Extract the (x, y) coordinate from the center of the cell holding the provided text.  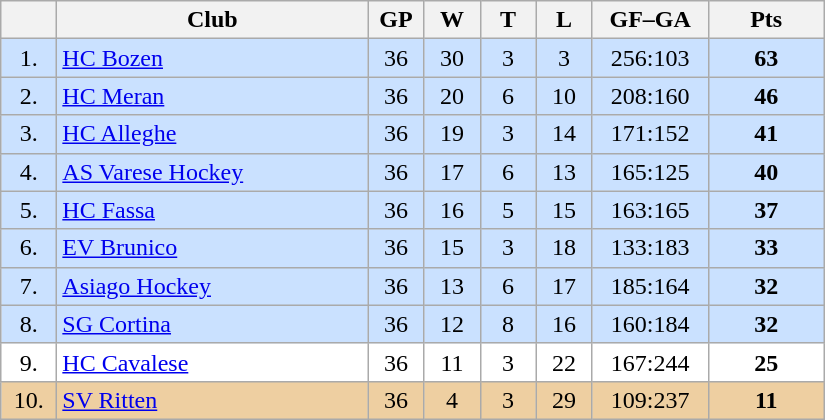
SG Cortina (212, 324)
2. (29, 96)
5 (508, 210)
6. (29, 248)
W (452, 20)
256:103 (650, 58)
8 (508, 324)
133:183 (650, 248)
T (508, 20)
10 (564, 96)
165:125 (650, 172)
33 (766, 248)
40 (766, 172)
12 (452, 324)
4. (29, 172)
167:244 (650, 362)
9. (29, 362)
8. (29, 324)
160:184 (650, 324)
3. (29, 134)
Club (212, 20)
163:165 (650, 210)
185:164 (650, 286)
HC Bozen (212, 58)
20 (452, 96)
22 (564, 362)
4 (452, 400)
Asiago Hockey (212, 286)
19 (452, 134)
1. (29, 58)
18 (564, 248)
L (564, 20)
5. (29, 210)
30 (452, 58)
AS Varese Hockey (212, 172)
7. (29, 286)
109:237 (650, 400)
208:160 (650, 96)
GP (396, 20)
10. (29, 400)
GF–GA (650, 20)
14 (564, 134)
63 (766, 58)
37 (766, 210)
HC Cavalese (212, 362)
HC Alleghe (212, 134)
SV Ritten (212, 400)
HC Fassa (212, 210)
EV Brunico (212, 248)
41 (766, 134)
171:152 (650, 134)
46 (766, 96)
HC Meran (212, 96)
Pts (766, 20)
25 (766, 362)
29 (564, 400)
